Identify which cell holds the provided text, then report its (x, y) central coordinate. 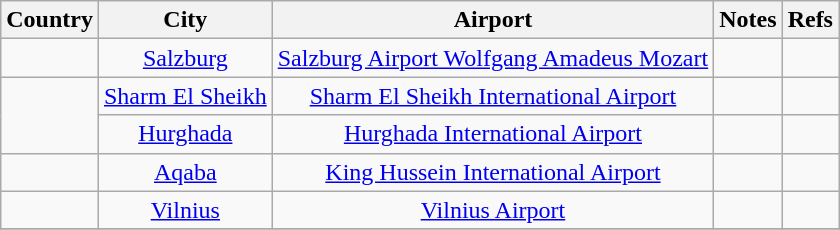
Salzburg (185, 58)
City (185, 20)
Country (50, 20)
Salzburg Airport Wolfgang Amadeus Mozart (493, 58)
Vilnius (185, 210)
Sharm El Sheikh (185, 96)
Notes (748, 20)
Aqaba (185, 172)
Sharm El Sheikh International Airport (493, 96)
Refs (810, 20)
Airport (493, 20)
Hurghada (185, 134)
Hurghada International Airport (493, 134)
King Hussein International Airport (493, 172)
Vilnius Airport (493, 210)
